Extract the [X, Y] coordinate from the center of the cell holding the provided text.  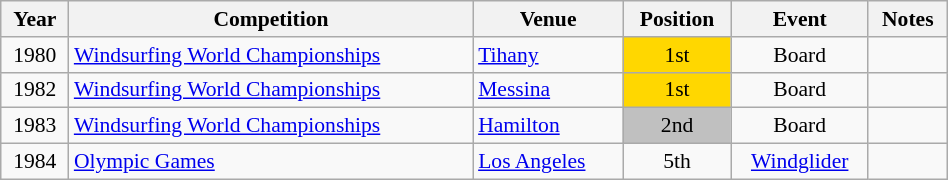
Los Angeles [548, 162]
Venue [548, 19]
1983 [35, 126]
Windglider [800, 162]
1980 [35, 55]
Tihany [548, 55]
Hamilton [548, 126]
1982 [35, 90]
Messina [548, 90]
Position [677, 19]
2nd [677, 126]
Year [35, 19]
1984 [35, 162]
Event [800, 19]
Olympic Games [271, 162]
Notes [908, 19]
Competition [271, 19]
5th [677, 162]
